Output the (X, Y) coordinate of the center of the cell containing the given text.  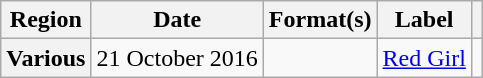
Various (46, 58)
Format(s) (320, 20)
21 October 2016 (177, 58)
Label (424, 20)
Red Girl (424, 58)
Region (46, 20)
Date (177, 20)
